Scan for the cell matching the given text and deliver its (x, y) coordinate at center. 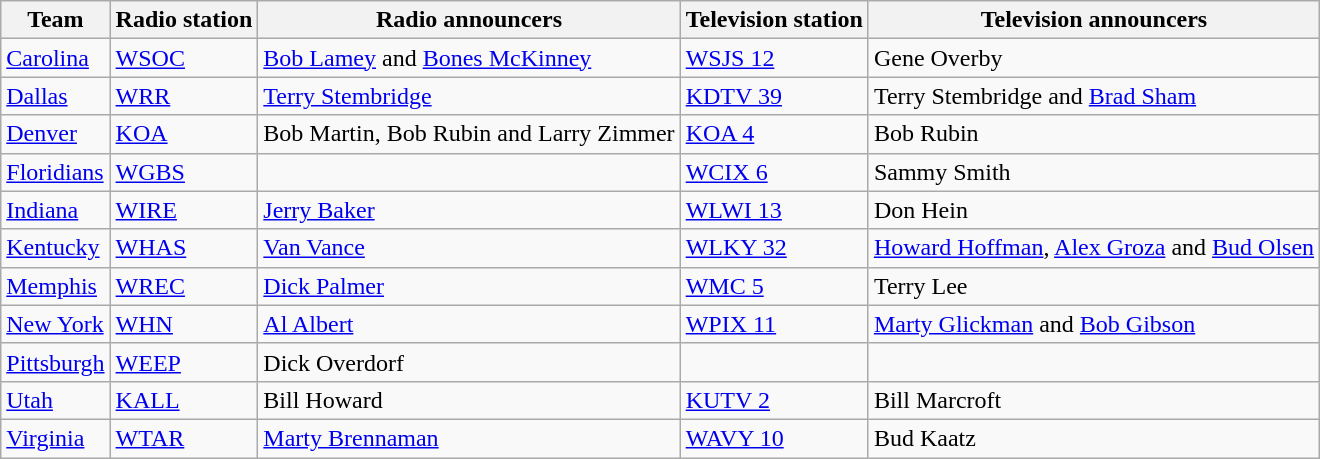
Terry Lee (1094, 286)
Marty Brennaman (469, 438)
KOA (184, 134)
Radio station (184, 20)
Marty Glickman and Bob Gibson (1094, 324)
Television station (774, 20)
Bill Marcroft (1094, 400)
WREC (184, 286)
Bob Martin, Bob Rubin and Larry Zimmer (469, 134)
KALL (184, 400)
Utah (56, 400)
Television announcers (1094, 20)
Gene Overby (1094, 58)
Dallas (56, 96)
Dick Overdorf (469, 362)
Indiana (56, 210)
WCIX 6 (774, 172)
Memphis (56, 286)
WLKY 32 (774, 248)
Howard Hoffman, Alex Groza and Bud Olsen (1094, 248)
Virginia (56, 438)
WGBS (184, 172)
Jerry Baker (469, 210)
WRR (184, 96)
WSJS 12 (774, 58)
Sammy Smith (1094, 172)
Terry Stembridge and Brad Sham (1094, 96)
WPIX 11 (774, 324)
Bob Rubin (1094, 134)
Denver (56, 134)
Team (56, 20)
Bill Howard (469, 400)
WLWI 13 (774, 210)
Radio announcers (469, 20)
WMC 5 (774, 286)
WEEP (184, 362)
WSOC (184, 58)
Pittsburgh (56, 362)
KOA 4 (774, 134)
WTAR (184, 438)
Al Albert (469, 324)
Floridians (56, 172)
WHAS (184, 248)
KDTV 39 (774, 96)
WAVY 10 (774, 438)
Don Hein (1094, 210)
Bob Lamey and Bones McKinney (469, 58)
Carolina (56, 58)
New York (56, 324)
Dick Palmer (469, 286)
Bud Kaatz (1094, 438)
WIRE (184, 210)
Terry Stembridge (469, 96)
Van Vance (469, 248)
KUTV 2 (774, 400)
WHN (184, 324)
Kentucky (56, 248)
